Scan for the cell matching the given text and deliver its (x, y) coordinate at center. 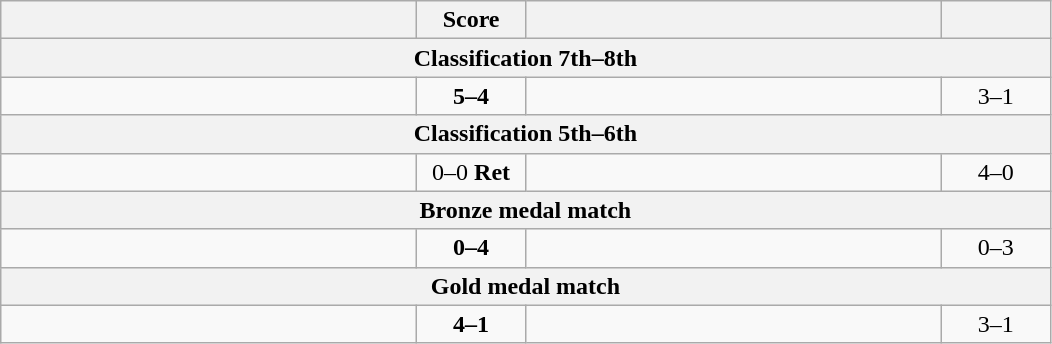
4–0 (996, 172)
4–1 (472, 324)
0–4 (472, 248)
Classification 7th–8th (526, 58)
0–3 (996, 248)
Score (472, 20)
Classification 5th–6th (526, 134)
5–4 (472, 96)
Gold medal match (526, 286)
0–0 Ret (472, 172)
Bronze medal match (526, 210)
